Capture the cell that displays the provided text and extract its [x, y] central coordinate. 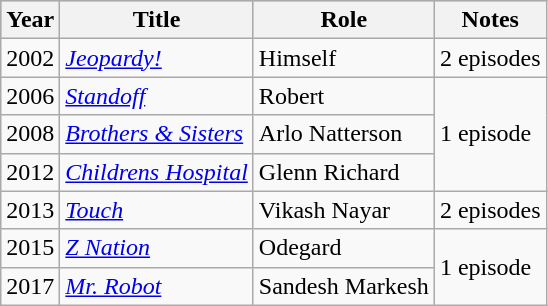
Year [30, 20]
2002 [30, 58]
2006 [30, 96]
Robert [344, 96]
Touch [157, 210]
Odegard [344, 248]
Notes [490, 20]
Sandesh Markesh [344, 286]
2015 [30, 248]
Glenn Richard [344, 172]
Standoff [157, 96]
Role [344, 20]
2012 [30, 172]
Brothers & Sisters [157, 134]
Mr. Robot [157, 286]
Arlo Natterson [344, 134]
2008 [30, 134]
Vikash Nayar [344, 210]
Childrens Hospital [157, 172]
Jeopardy! [157, 58]
2013 [30, 210]
Z Nation [157, 248]
Title [157, 20]
2017 [30, 286]
Himself [344, 58]
